Capture the cell that displays the provided text and extract its (x, y) central coordinate. 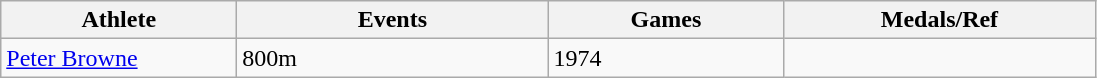
Peter Browne (119, 58)
Athlete (119, 20)
800m (392, 58)
Medals/Ref (940, 20)
Events (392, 20)
Games (666, 20)
1974 (666, 58)
